Return (X, Y) of the center of cell containing provided text 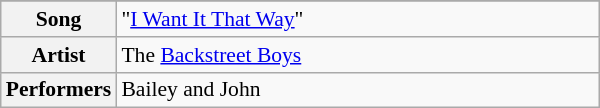
Artist (59, 55)
Bailey and John (358, 90)
The Backstreet Boys (358, 55)
Performers (59, 90)
Song (59, 19)
"I Want It That Way" (358, 19)
